Detect which cell encompasses the target text, then output its (X, Y) center coordinate. 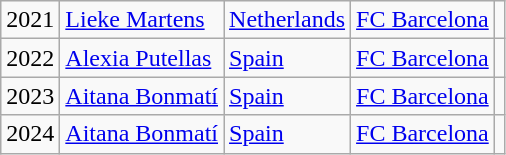
2021 (30, 20)
2024 (30, 134)
Netherlands (288, 20)
2022 (30, 58)
Alexia Putellas (142, 58)
Lieke Martens (142, 20)
2023 (30, 96)
